Determine the (x, y) coordinate at the center of the cell enclosing the given text.  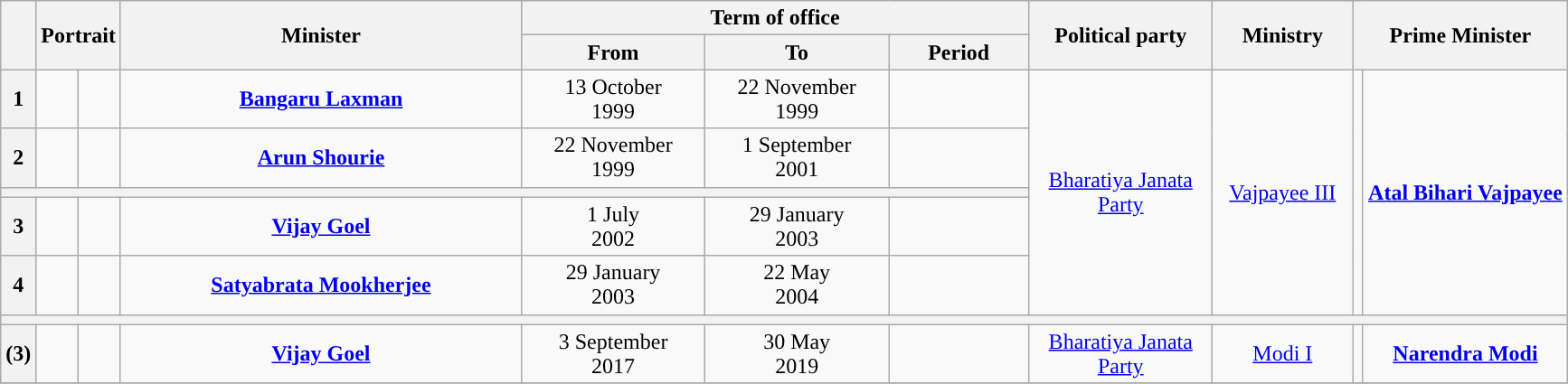
From (613, 52)
Satyabrata Mookherjee (320, 286)
(3) (18, 354)
Term of office (776, 18)
3 (18, 226)
13 October1999 (613, 99)
1 (18, 99)
Narendra Modi (1465, 354)
4 (18, 286)
2 (18, 157)
30 May2019 (798, 354)
Political party (1121, 35)
Vajpayee III (1282, 192)
Arun Shourie (320, 157)
Minister (320, 35)
3 September2017 (613, 354)
22 May2004 (798, 286)
Period (959, 52)
Modi I (1282, 354)
Portrait (79, 35)
1 September2001 (798, 157)
Ministry (1282, 35)
1 July2002 (613, 226)
Atal Bihari Vajpayee (1465, 192)
Prime Minister (1460, 35)
Bangaru Laxman (320, 99)
To (798, 52)
